Determine the [X, Y] coordinate at the center of the cell enclosing the given text.  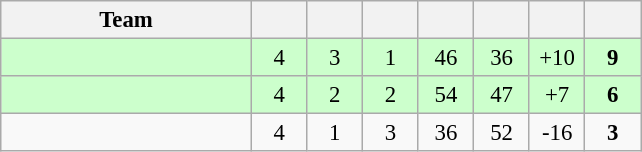
6 [613, 95]
Team [126, 20]
47 [502, 95]
+7 [557, 95]
46 [446, 58]
+10 [557, 58]
54 [446, 95]
52 [502, 133]
-16 [557, 133]
9 [613, 58]
